Extract the [X, Y] coordinate from the center of the cell holding the provided text.  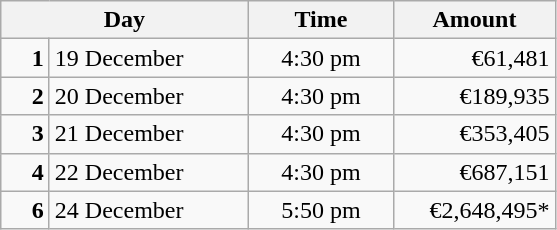
Time [321, 20]
Amount [474, 20]
€2,648,495* [474, 210]
€687,151 [474, 172]
5:50 pm [321, 210]
€61,481 [474, 58]
4 [26, 172]
2 [26, 96]
21 December [148, 134]
20 December [148, 96]
19 December [148, 58]
3 [26, 134]
22 December [148, 172]
Day [124, 20]
1 [26, 58]
€189,935 [474, 96]
6 [26, 210]
24 December [148, 210]
€353,405 [474, 134]
